Search for the cell housing the specified text and yield its (x, y) center coordinate. 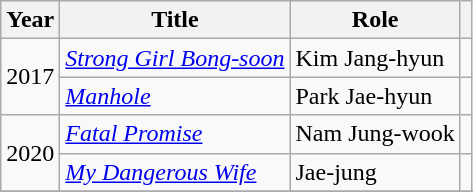
Year (30, 20)
Kim Jang-hyun (375, 58)
Role (375, 20)
2020 (30, 153)
2017 (30, 77)
Jae-jung (375, 172)
Strong Girl Bong-soon (175, 58)
Fatal Promise (175, 134)
My Dangerous Wife (175, 172)
Nam Jung-wook (375, 134)
Park Jae-hyun (375, 96)
Title (175, 20)
Manhole (175, 96)
